Return (X, Y) of the center of cell containing provided text 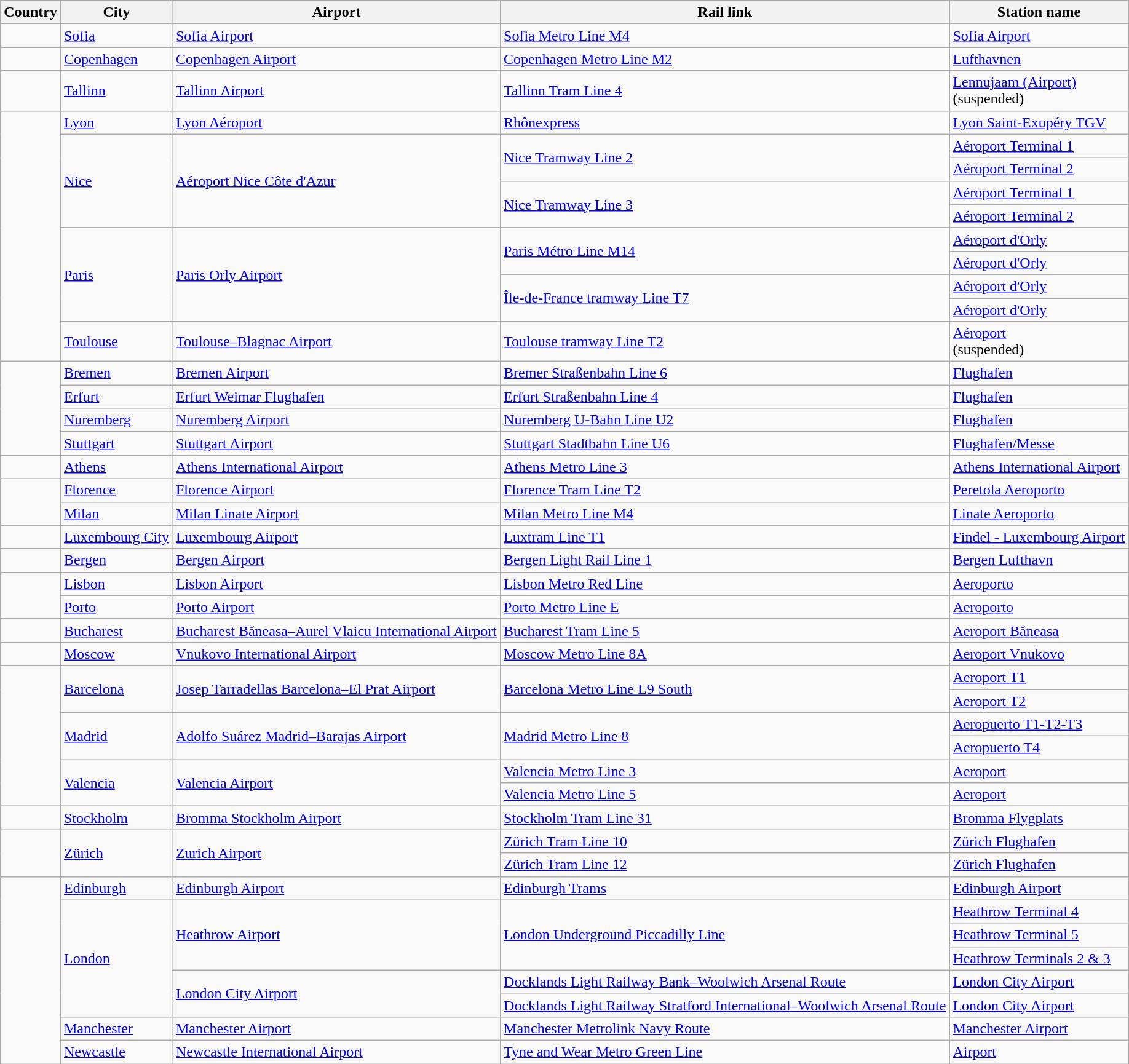
Heathrow Terminal 4 (1039, 911)
Moscow (116, 654)
Aeroport Vnukovo (1039, 654)
Nice Tramway Line 2 (725, 157)
Nice Tramway Line 3 (725, 204)
Florence Tram Line T2 (725, 490)
Docklands Light Railway Bank–Woolwich Arsenal Route (725, 982)
Madrid Metro Line 8 (725, 736)
Erfurt Weimar Flughafen (336, 397)
Adolfo Suárez Madrid–Barajas Airport (336, 736)
Edinburgh Trams (725, 888)
Heathrow Terminals 2 & 3 (1039, 958)
Milan Metro Line M4 (725, 514)
Madrid (116, 736)
Paris Métro Line M14 (725, 251)
Erfurt (116, 397)
Bremen Airport (336, 373)
Lyon Aéroport (336, 122)
Valencia Metro Line 5 (725, 795)
Zürich Tram Line 12 (725, 865)
Paris (116, 274)
Tallinn (116, 91)
Zürich (116, 853)
Country (31, 12)
London Underground Piccadilly Line (725, 935)
Nuremberg (116, 420)
Stuttgart Airport (336, 443)
Heathrow Terminal 5 (1039, 935)
Athens (116, 467)
Copenhagen Airport (336, 59)
Station name (1039, 12)
Bromma Flygplats (1039, 818)
Valencia (116, 783)
Flughafen/Messe (1039, 443)
Bergen Airport (336, 560)
Lufthavnen (1039, 59)
Aeroport Băneasa (1039, 630)
Docklands Light Railway Stratford International–Woolwich Arsenal Route (725, 1005)
Edinburgh (116, 888)
Bucharest Tram Line 5 (725, 630)
Copenhagen (116, 59)
London (116, 958)
Tallinn Tram Line 4 (725, 91)
Sofia (116, 36)
Stuttgart Stadtbahn Line U6 (725, 443)
Milan (116, 514)
Tallinn Airport (336, 91)
Valencia Airport (336, 783)
Aeropuerto T4 (1039, 748)
Nice (116, 181)
Bergen Light Rail Line 1 (725, 560)
Bucharest (116, 630)
Toulouse–Blagnac Airport (336, 342)
Paris Orly Airport (336, 274)
Rail link (725, 12)
Toulouse (116, 342)
Vnukovo International Airport (336, 654)
Nuremberg Airport (336, 420)
Aéroport Nice Côte d'Azur (336, 181)
Bergen Lufthavn (1039, 560)
Tyne and Wear Metro Green Line (725, 1052)
Porto (116, 607)
Lennujaam (Airport)(suspended) (1039, 91)
Luxembourg Airport (336, 537)
Erfurt Straßenbahn Line 4 (725, 397)
Florence Airport (336, 490)
Aéroport(suspended) (1039, 342)
Rhônexpress (725, 122)
Porto Airport (336, 607)
Zurich Airport (336, 853)
Copenhagen Metro Line M2 (725, 59)
Stockholm (116, 818)
Heathrow Airport (336, 935)
Florence (116, 490)
Newcastle International Airport (336, 1052)
Peretola Aeroporto (1039, 490)
Moscow Metro Line 8A (725, 654)
Linate Aeroporto (1039, 514)
Luxtram Line T1 (725, 537)
Bergen (116, 560)
Bremer Straßenbahn Line 6 (725, 373)
Île-de-France tramway Line T7 (725, 298)
Sofia Metro Line M4 (725, 36)
Josep Tarradellas Barcelona–El Prat Airport (336, 689)
Manchester (116, 1028)
Lyon (116, 122)
Stockholm Tram Line 31 (725, 818)
Aeropuerto T1-T2-T3 (1039, 725)
Bromma Stockholm Airport (336, 818)
Bremen (116, 373)
Aeroport T2 (1039, 701)
Findel - Luxembourg Airport (1039, 537)
Lisbon Metro Red Line (725, 584)
Valencia Metro Line 3 (725, 771)
Porto Metro Line E (725, 607)
Zürich Tram Line 10 (725, 841)
Lyon Saint-Exupéry TGV (1039, 122)
Lisbon Airport (336, 584)
Bucharest Băneasa–Aurel Vlaicu International Airport (336, 630)
Athens Metro Line 3 (725, 467)
Manchester Metrolink Navy Route (725, 1028)
Aeroport T1 (1039, 677)
Newcastle (116, 1052)
Nuremberg U-Bahn Line U2 (725, 420)
Stuttgart (116, 443)
Toulouse tramway Line T2 (725, 342)
Milan Linate Airport (336, 514)
Luxembourg City (116, 537)
Barcelona (116, 689)
City (116, 12)
Barcelona Metro Line L9 South (725, 689)
Lisbon (116, 584)
